Return (x, y) of the center of cell containing provided text 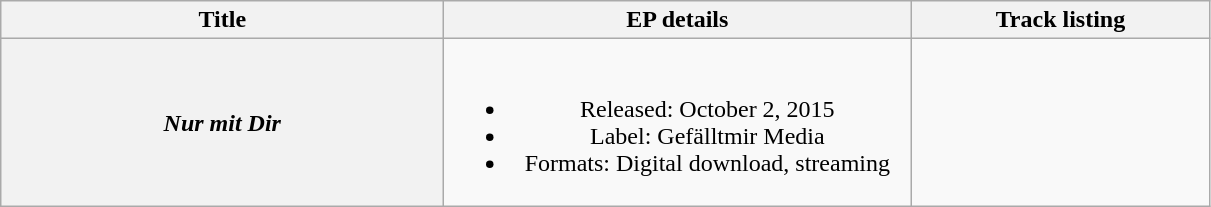
Nur mit Dir (222, 122)
Released: October 2, 2015Label: Gefälltmir MediaFormats: Digital download, streaming (678, 122)
Track listing (1060, 20)
EP details (678, 20)
Title (222, 20)
